Capture the cell that displays the provided text and extract its (X, Y) central coordinate. 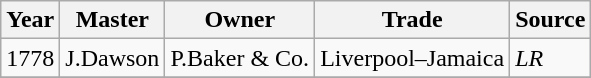
Trade (412, 20)
Source (550, 20)
Master (112, 20)
P.Baker & Co. (240, 58)
LR (550, 58)
Liverpool–Jamaica (412, 58)
Year (30, 20)
Owner (240, 20)
J.Dawson (112, 58)
1778 (30, 58)
